Extract the [X, Y] coordinate from the center of the cell holding the provided text.  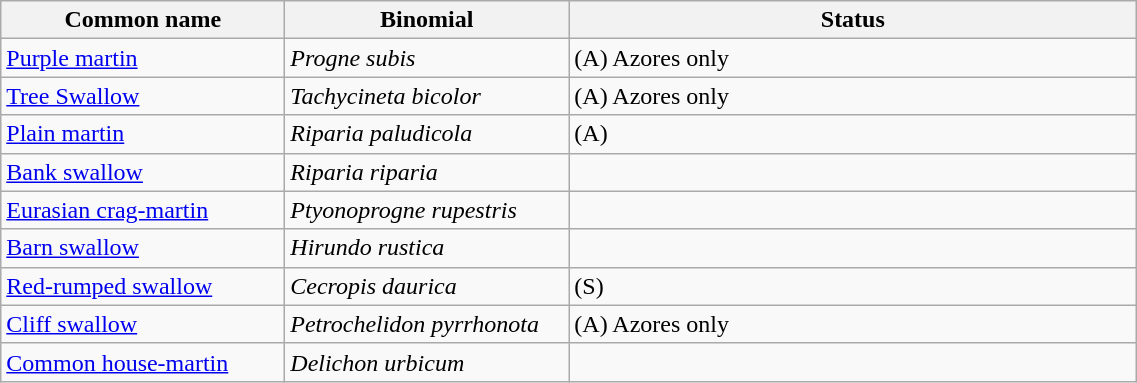
(S) [853, 286]
Bank swallow [143, 172]
Delichon urbicum [427, 362]
Binomial [427, 20]
Riparia riparia [427, 172]
Riparia paludicola [427, 134]
(A) [853, 134]
Tachycineta bicolor [427, 96]
Plain martin [143, 134]
Common name [143, 20]
Purple martin [143, 58]
Barn swallow [143, 248]
Status [853, 20]
Progne subis [427, 58]
Common house-martin [143, 362]
Red-rumped swallow [143, 286]
Ptyonoprogne rupestris [427, 210]
Eurasian crag-martin [143, 210]
Cecropis daurica [427, 286]
Cliff swallow [143, 324]
Hirundo rustica [427, 248]
Tree Swallow [143, 96]
Petrochelidon pyrrhonota [427, 324]
